Search for the cell housing the specified text and yield its (x, y) center coordinate. 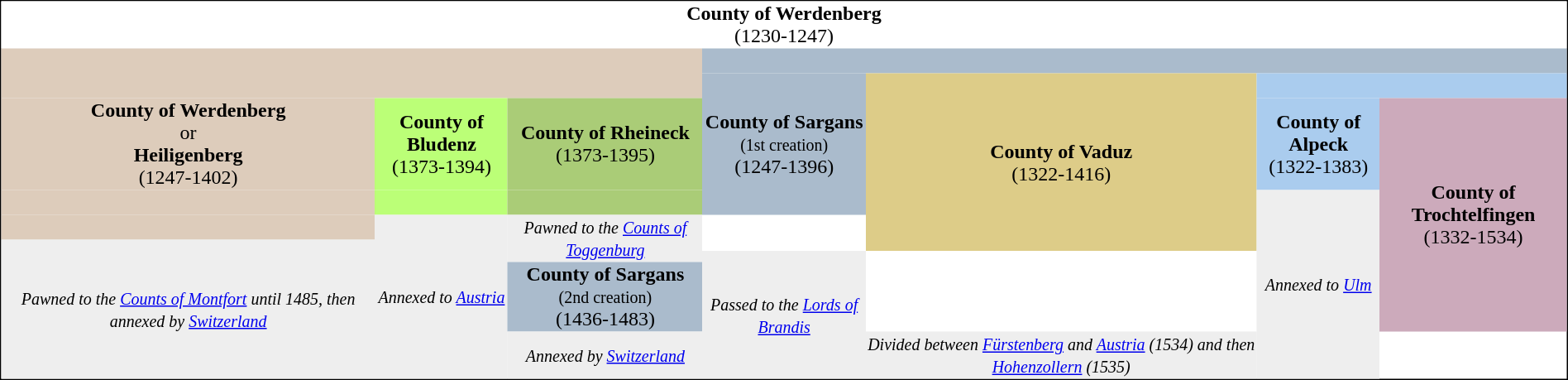
County of Alpeck (1322-1383) (1318, 144)
County of WerdenbergorHeiligenberg(1247-1402) (189, 144)
Pawned to the Counts of Toggenburg (605, 238)
County of Vaduz (1322-1416) (1062, 161)
County of Sargans(1st creation)(1247-1396) (784, 144)
Annexed by Switzerland (605, 354)
County of Bludenz(1373-1394) (442, 144)
County of Werdenberg (1230-1247) (784, 25)
Annexed to Austria (442, 297)
County of Sargans(2nd creation)(1436-1483) (605, 296)
Pawned to the Counts of Montfort until 1485, then annexed by Switzerland (189, 310)
Passed to the Lords of Brandis (784, 315)
County of Rheineck(1373-1395) (605, 144)
County of Trochtelfingen (1332-1534) (1474, 214)
Divided between Fürstenberg and Austria (1534) and then Hohenzollern (1535) (1062, 354)
Annexed to Ulm (1318, 285)
